For the text-containing cell, return its midpoint in [X, Y] coordinate format. 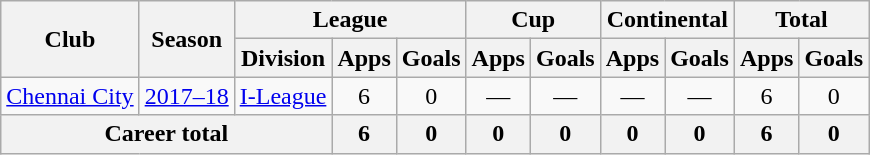
Club [70, 39]
Chennai City [70, 96]
League [350, 20]
Total [801, 20]
Cup [533, 20]
Career total [166, 134]
I-League [283, 96]
Division [283, 58]
Continental [667, 20]
Season [186, 39]
2017–18 [186, 96]
